Detect which cell encompasses the target text, then output its (X, Y) center coordinate. 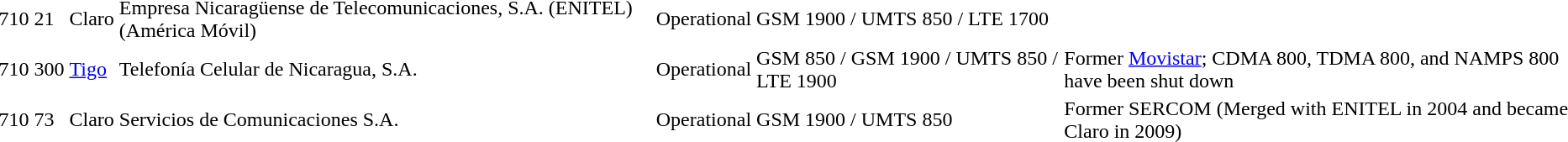
300 (49, 69)
Operational (703, 69)
Telefonía Celular de Nicaragua, S.A. (385, 69)
GSM 850 / GSM 1900 / UMTS 850 / LTE 1900 (908, 69)
Tigo (92, 69)
